Search for the cell housing the specified text and yield its (X, Y) center coordinate. 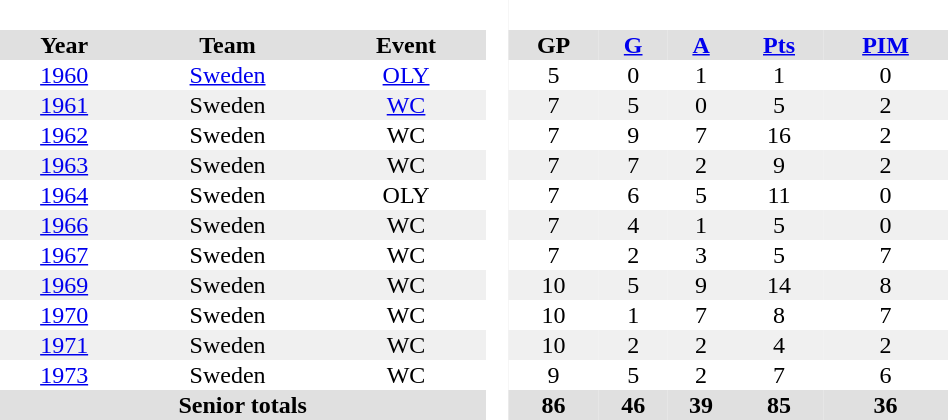
36 (886, 405)
Event (406, 45)
16 (779, 135)
85 (779, 405)
11 (779, 195)
1971 (64, 345)
Senior totals (242, 405)
GP (554, 45)
1961 (64, 105)
1970 (64, 315)
1964 (64, 195)
39 (701, 405)
3 (701, 255)
A (701, 45)
Team (228, 45)
1962 (64, 135)
G (633, 45)
1969 (64, 285)
86 (554, 405)
1960 (64, 75)
46 (633, 405)
1973 (64, 375)
14 (779, 285)
1963 (64, 165)
Year (64, 45)
1966 (64, 225)
PIM (886, 45)
Pts (779, 45)
1967 (64, 255)
